Output the [x, y] coordinate of the center of the cell containing the given text.  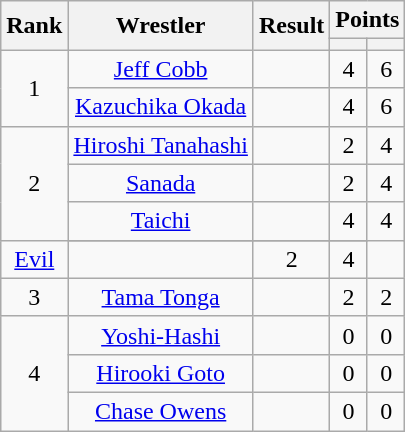
Chase Owens [161, 411]
Yoshi-Hashi [161, 335]
Hiroshi Tanahashi [161, 145]
Tama Tonga [161, 297]
Hirooki Goto [161, 373]
Sanada [161, 183]
Taichi [161, 221]
Wrestler [161, 26]
Rank [34, 26]
Points [368, 20]
1 [34, 88]
Evil [34, 259]
Result [291, 26]
Kazuchika Okada [161, 107]
Jeff Cobb [161, 69]
3 [34, 297]
